Output the (X, Y) coordinate of the center of the cell containing the given text.  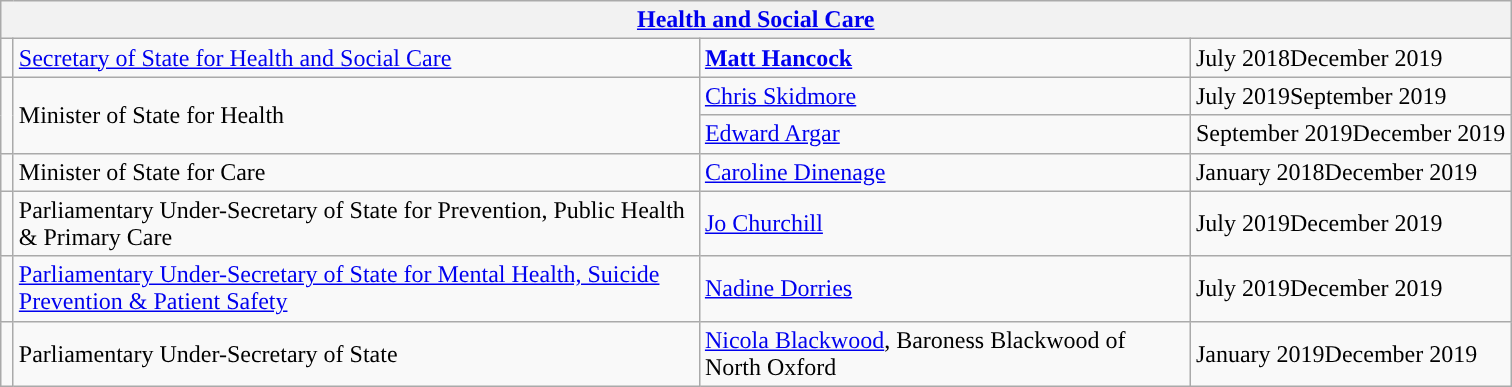
Nadine Dorries (944, 288)
Matt Hancock (944, 58)
Caroline Dinenage (944, 172)
Minister of State for Health (356, 115)
Health and Social Care (756, 20)
Edward Argar (944, 134)
Secretary of State for Health and Social Care (356, 58)
Chris Skidmore (944, 96)
July 2018December 2019 (1350, 58)
July 2019September 2019 (1350, 96)
Parliamentary Under-Secretary of State (356, 354)
Parliamentary Under-Secretary of State for Prevention, Public Health & Primary Care (356, 224)
Jo Churchill (944, 224)
Nicola Blackwood, Baroness Blackwood of North Oxford (944, 354)
September 2019December 2019 (1350, 134)
Minister of State for Care (356, 172)
January 2018December 2019 (1350, 172)
Parliamentary Under-Secretary of State for Mental Health, Suicide Prevention & Patient Safety (356, 288)
January 2019December 2019 (1350, 354)
